Locate the cell with the specified text and output its [X, Y] center coordinate. 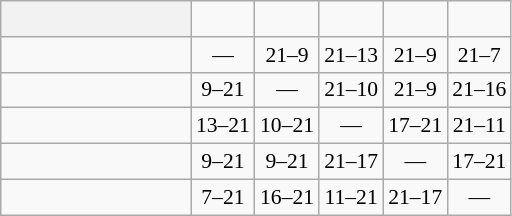
16–21 [287, 197]
21–7 [479, 55]
21–13 [351, 55]
11–21 [351, 197]
13–21 [223, 126]
7–21 [223, 197]
10–21 [287, 126]
21–10 [351, 90]
21–16 [479, 90]
21–11 [479, 126]
